From the cell containing the given text, extract its center point as [X, Y] coordinate. 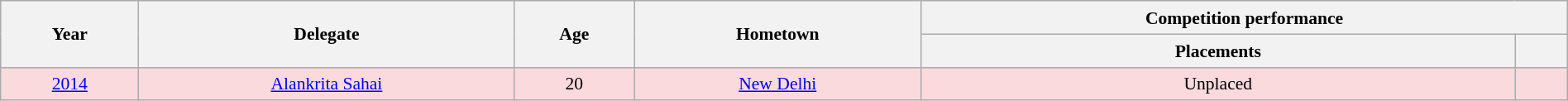
2014 [69, 84]
20 [574, 84]
New Delhi [777, 84]
Placements [1218, 50]
Age [574, 34]
Delegate [327, 34]
Competition performance [1244, 17]
Alankrita Sahai [327, 84]
Unplaced [1218, 84]
Hometown [777, 34]
Year [69, 34]
